Output the [X, Y] coordinate of the center of the cell containing the given text.  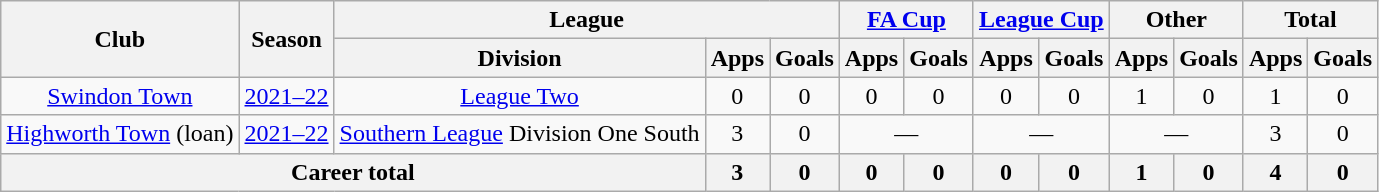
League Cup [1041, 20]
Other [1176, 20]
Southern League Division One South [520, 134]
Swindon Town [120, 96]
Division [520, 58]
League [586, 20]
Total [1310, 20]
Highworth Town (loan) [120, 134]
Career total [353, 172]
League Two [520, 96]
Season [286, 39]
Club [120, 39]
FA Cup [906, 20]
4 [1275, 172]
